Scan for the cell matching the given text and deliver its [x, y] coordinate at center. 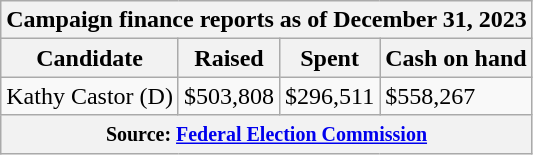
Raised [228, 58]
Campaign finance reports as of December 31, 2023 [266, 20]
$558,267 [456, 96]
Source: Federal Election Commission [266, 134]
Kathy Castor (D) [90, 96]
Candidate [90, 58]
$296,511 [330, 96]
Cash on hand [456, 58]
Spent [330, 58]
$503,808 [228, 96]
